Locate the cell with the specified text and output its (x, y) center coordinate. 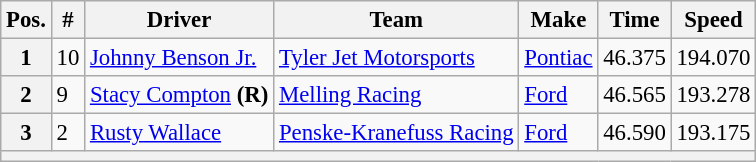
194.070 (714, 58)
46.590 (634, 133)
Rusty Wallace (180, 133)
Melling Racing (396, 95)
46.375 (634, 58)
# (68, 20)
3 (26, 133)
Tyler Jet Motorsports (396, 58)
Pontiac (558, 58)
193.278 (714, 95)
9 (68, 95)
Time (634, 20)
Driver (180, 20)
1 (26, 58)
10 (68, 58)
Penske-Kranefuss Racing (396, 133)
Pos. (26, 20)
Make (558, 20)
Johnny Benson Jr. (180, 58)
Stacy Compton (R) (180, 95)
193.175 (714, 133)
46.565 (634, 95)
Speed (714, 20)
Team (396, 20)
